Identify which cell holds the provided text, then report its (x, y) central coordinate. 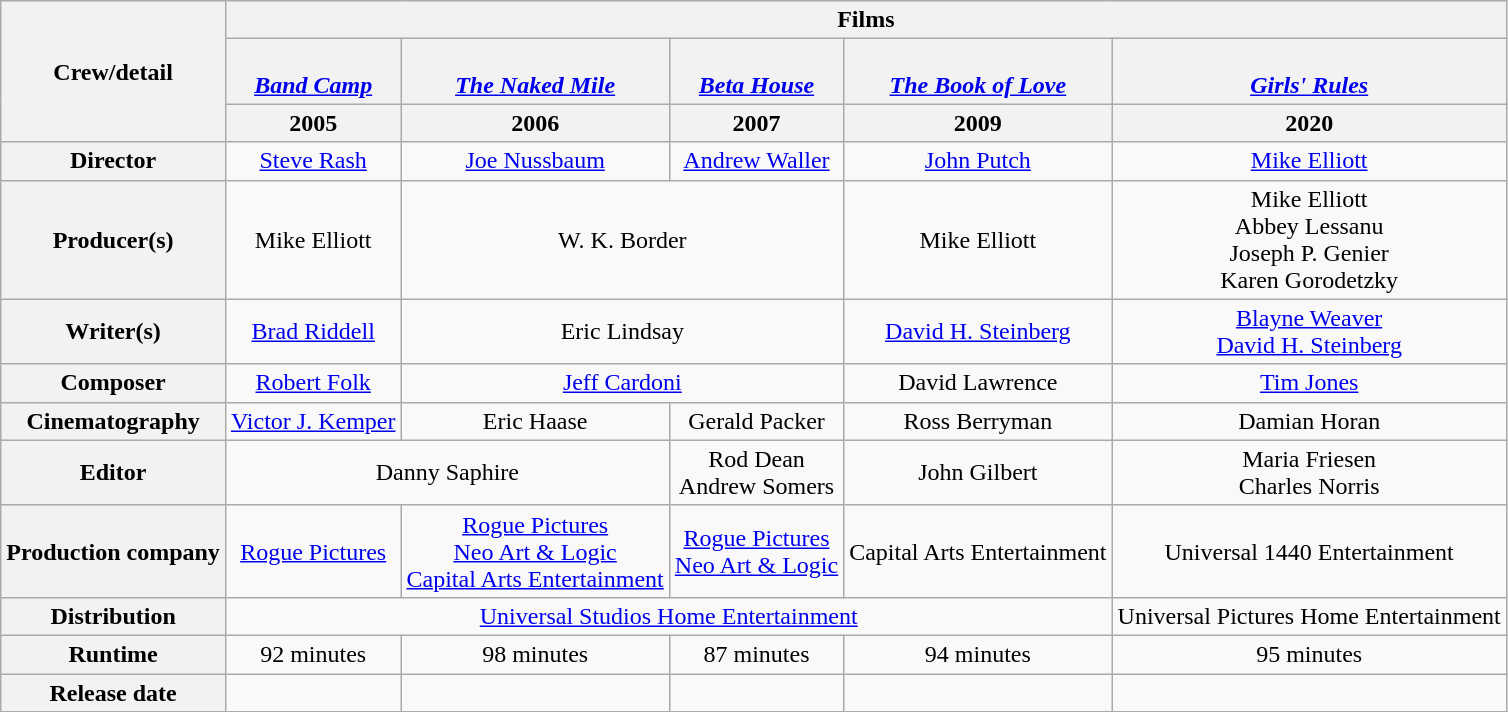
Jeff Cardoni (622, 383)
Composer (114, 383)
John Putch (978, 161)
The Naked Mile (535, 72)
Steve Rash (313, 161)
Robert Folk (313, 383)
Brad Riddell (313, 332)
2006 (535, 123)
Rogue Pictures Neo Art & Logic (756, 551)
Danny Saphire (447, 472)
Crew/detail (114, 72)
Films (866, 20)
Girls' Rules (1309, 72)
Band Camp (313, 72)
98 minutes (535, 654)
Producer(s) (114, 240)
Universal Studios Home Entertainment (668, 616)
Tim Jones (1309, 383)
The Book of Love (978, 72)
Ross Berryman (978, 421)
Joe Nussbaum (535, 161)
Maria Friesen Charles Norris (1309, 472)
Victor J. Kemper (313, 421)
David H. Steinberg (978, 332)
Eric Lindsay (622, 332)
94 minutes (978, 654)
Capital Arts Entertainment (978, 551)
Production company (114, 551)
Gerald Packer (756, 421)
Rogue Pictures Neo Art & Logic Capital Arts Entertainment (535, 551)
2009 (978, 123)
Editor (114, 472)
Cinematography (114, 421)
John Gilbert (978, 472)
Andrew Waller (756, 161)
Damian Horan (1309, 421)
Mike Elliott Abbey Lessanu Joseph P. Genier Karen Gorodetzky (1309, 240)
Universal Pictures Home Entertainment (1309, 616)
Runtime (114, 654)
2007 (756, 123)
Director (114, 161)
Distribution (114, 616)
W. K. Border (622, 240)
Release date (114, 693)
Eric Haase (535, 421)
Beta House (756, 72)
David Lawrence (978, 383)
Rogue Pictures (313, 551)
Universal 1440 Entertainment (1309, 551)
Rod Dean Andrew Somers (756, 472)
Blayne Weaver David H. Steinberg (1309, 332)
92 minutes (313, 654)
2005 (313, 123)
2020 (1309, 123)
Writer(s) (114, 332)
95 minutes (1309, 654)
87 minutes (756, 654)
